Identify which cell holds the provided text, then report its (X, Y) central coordinate. 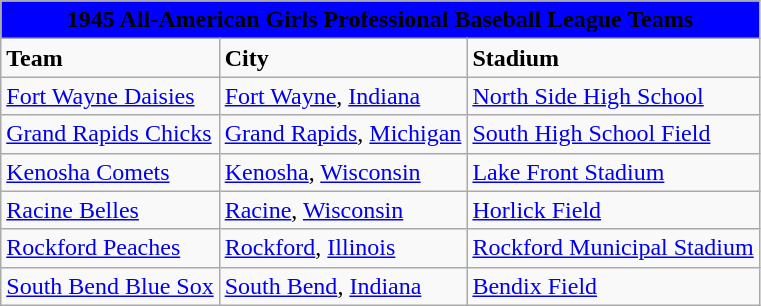
South Bend Blue Sox (110, 286)
Rockford, Illinois (343, 248)
Kenosha Comets (110, 172)
Grand Rapids, Michigan (343, 134)
Horlick Field (613, 210)
South High School Field (613, 134)
Stadium (613, 58)
City (343, 58)
Fort Wayne Daisies (110, 96)
Grand Rapids Chicks (110, 134)
Rockford Municipal Stadium (613, 248)
South Bend, Indiana (343, 286)
Lake Front Stadium (613, 172)
Team (110, 58)
Racine, Wisconsin (343, 210)
Bendix Field (613, 286)
Rockford Peaches (110, 248)
Racine Belles (110, 210)
North Side High School (613, 96)
Fort Wayne, Indiana (343, 96)
Kenosha, Wisconsin (343, 172)
1945 All-American Girls Professional Baseball League Teams (380, 20)
